Output the (X, Y) coordinate of the center of the cell containing the given text.  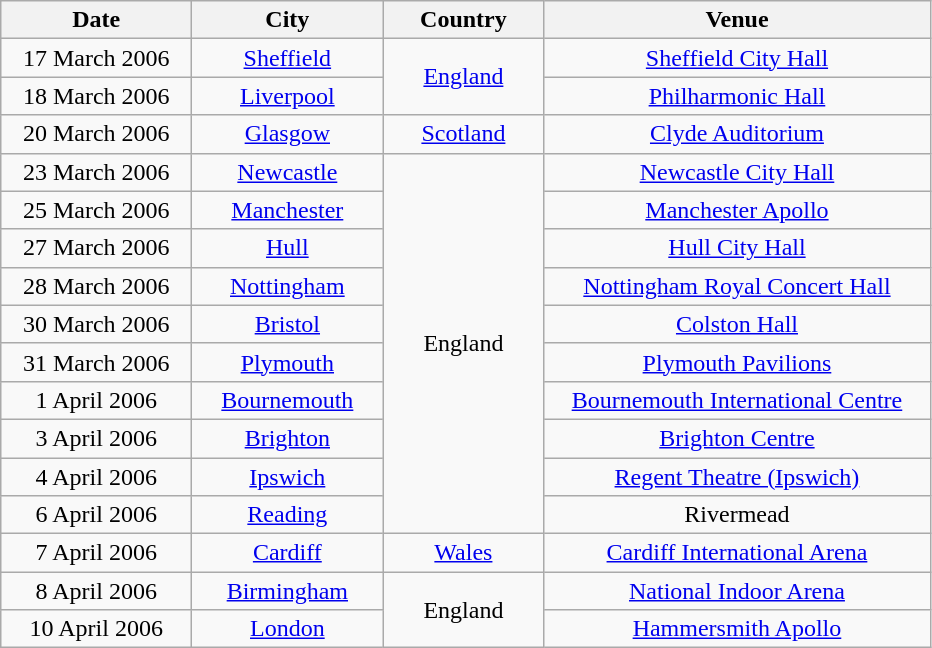
10 April 2006 (96, 629)
Bournemouth International Centre (737, 400)
Brighton Centre (737, 438)
31 March 2006 (96, 362)
Brighton (288, 438)
6 April 2006 (96, 515)
20 March 2006 (96, 134)
Scotland (464, 134)
National Indoor Arena (737, 591)
Plymouth (288, 362)
London (288, 629)
Nottingham (288, 286)
Rivermead (737, 515)
Wales (464, 553)
23 March 2006 (96, 172)
Manchester Apollo (737, 210)
City (288, 20)
3 April 2006 (96, 438)
25 March 2006 (96, 210)
Philharmonic Hall (737, 96)
Venue (737, 20)
4 April 2006 (96, 477)
Date (96, 20)
Cardiff International Arena (737, 553)
Newcastle (288, 172)
Cardiff (288, 553)
Ipswich (288, 477)
Sheffield (288, 58)
Plymouth Pavilions (737, 362)
Liverpool (288, 96)
8 April 2006 (96, 591)
Glasgow (288, 134)
Hull (288, 248)
17 March 2006 (96, 58)
28 March 2006 (96, 286)
Bristol (288, 324)
Nottingham Royal Concert Hall (737, 286)
Hull City Hall (737, 248)
Newcastle City Hall (737, 172)
Hammersmith Apollo (737, 629)
Birmingham (288, 591)
Bournemouth (288, 400)
30 March 2006 (96, 324)
7 April 2006 (96, 553)
27 March 2006 (96, 248)
Manchester (288, 210)
Country (464, 20)
Reading (288, 515)
1 April 2006 (96, 400)
18 March 2006 (96, 96)
Clyde Auditorium (737, 134)
Sheffield City Hall (737, 58)
Colston Hall (737, 324)
Regent Theatre (Ipswich) (737, 477)
